Identify which cell holds the provided text, then report its [x, y] central coordinate. 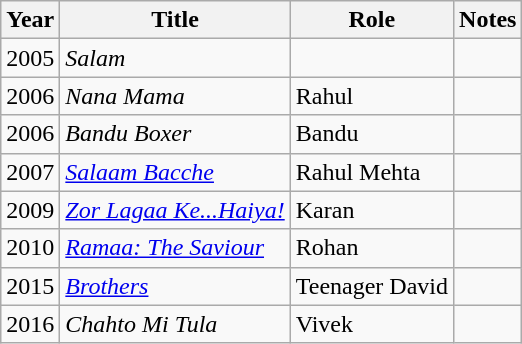
Bandu Boxer [175, 134]
Bandu [372, 134]
Salam [175, 58]
2009 [30, 210]
Nana Mama [175, 96]
Zor Lagaa Ke...Haiya! [175, 210]
Teenager David [372, 286]
2005 [30, 58]
2016 [30, 324]
Salaam Bacche [175, 172]
Rohan [372, 248]
Chahto Mi Tula [175, 324]
Ramaa: The Saviour [175, 248]
Rahul Mehta [372, 172]
2007 [30, 172]
Brothers [175, 286]
Rahul [372, 96]
Vivek [372, 324]
Karan [372, 210]
Notes [488, 20]
2015 [30, 286]
2010 [30, 248]
Title [175, 20]
Role [372, 20]
Year [30, 20]
